Return the [X, Y] coordinate for the center point of the cell that contains the specified text.  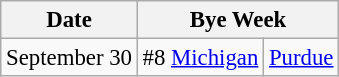
September 30 [69, 58]
Purdue [302, 58]
Date [69, 20]
#8 Michigan [200, 58]
Bye Week [238, 20]
